Return the [X, Y] coordinate for the center point of the cell that contains the specified text.  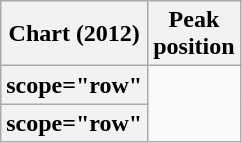
Chart (2012) [74, 34]
Peakposition [194, 34]
